Identify which cell holds the provided text, then report its (X, Y) central coordinate. 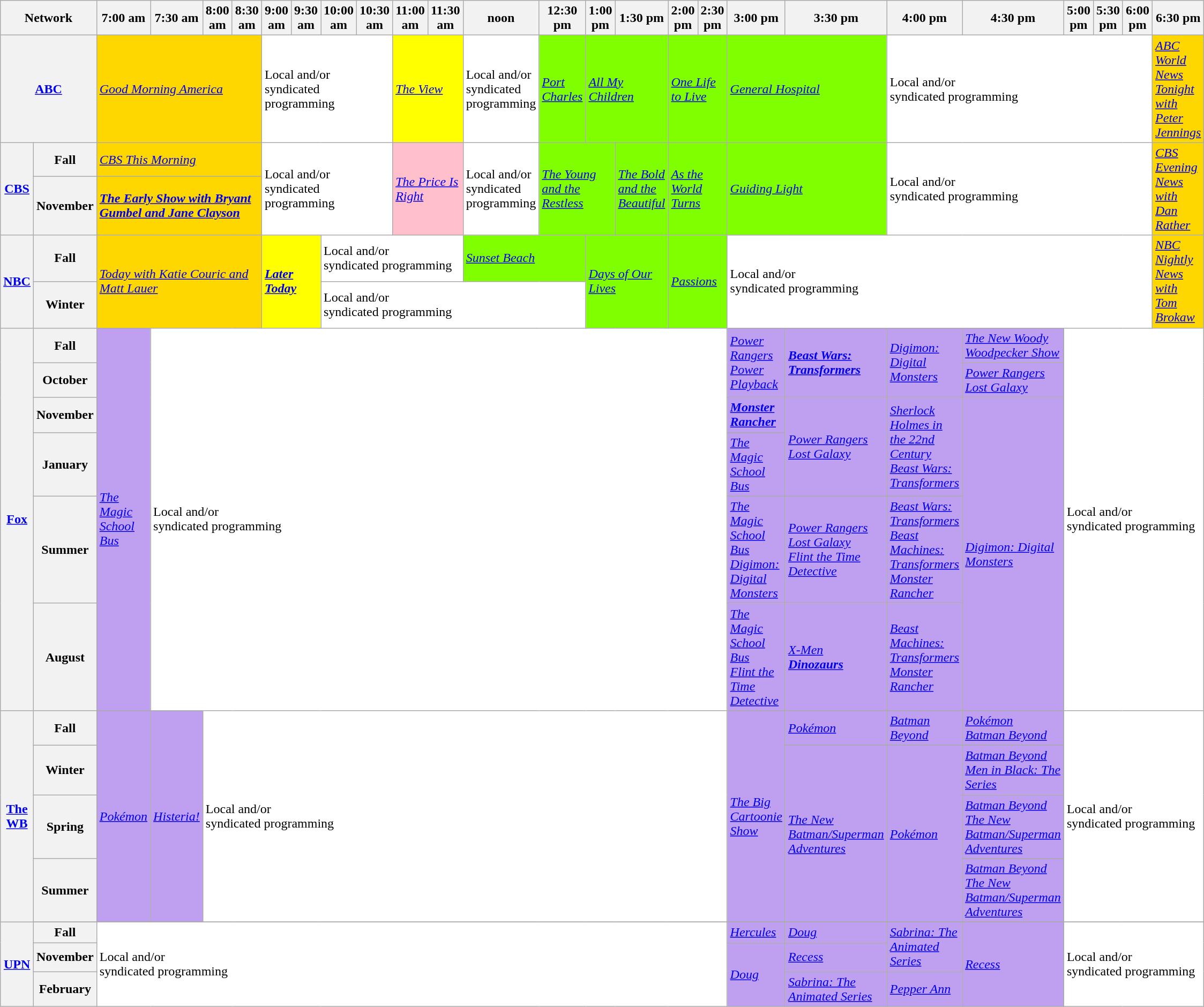
The Price Is Right (428, 189)
Pokémon Batman Beyond (1013, 727)
January (65, 464)
Pepper Ann (924, 989)
ABC (48, 89)
August (65, 657)
Guiding Light (807, 189)
ABC World News Tonight with Peter Jennings (1178, 89)
UPN (17, 964)
1:00 pm (600, 18)
The New Woody Woodpecker Show (1013, 345)
7:30 am (177, 18)
General Hospital (807, 89)
6:00 pm (1137, 18)
The Magic School Bus Flint the Time Detective (756, 657)
Power Rangers Lost Galaxy Flint the Time Detective (836, 550)
One Life to Live (698, 89)
Histeria! (177, 816)
Batman Beyond (924, 727)
Beast Wars: Transformers (836, 363)
As the World Turns (698, 189)
3:30 pm (836, 18)
Power Rangers Power Playback (756, 363)
11:00 am (410, 18)
Port Charles (563, 89)
Good Morning America (179, 89)
Passions (698, 282)
Beast Wars: Transformers Beast Machines: Transformers Monster Rancher (924, 550)
The Bold and the Beautiful (642, 189)
9:30 am (305, 18)
10:30 am (375, 18)
11:30 am (445, 18)
10:00 am (339, 18)
9:00 am (276, 18)
5:00 pm (1078, 18)
The Early Show with Bryant Gumbel and Jane Clayson (179, 206)
Spring (65, 827)
Fox (17, 519)
Later Today (291, 282)
7:00 am (123, 18)
noon (501, 18)
Hercules (756, 933)
Days of Our Lives (627, 282)
12:30 pm (563, 18)
CBS (17, 189)
Network (48, 18)
All My Children (627, 89)
2:30 pm (713, 18)
5:30 pm (1108, 18)
October (65, 380)
The WB (17, 816)
3:00 pm (756, 18)
Batman Beyond Men in Black: The Series (1013, 770)
Monster Rancher (756, 415)
The New Batman/Superman Adventures (836, 833)
CBS Evening News with Dan Rather (1178, 189)
The Big Cartoonie Show (756, 816)
6:30 pm (1178, 18)
The Young and the Restless (577, 189)
2:00 pm (683, 18)
8:30 am (246, 18)
The Magic School Bus Digimon: Digital Monsters (756, 550)
Sunset Beach (524, 258)
February (65, 989)
NBC (17, 282)
8:00 am (218, 18)
X-Men Dinozaurs (836, 657)
The View (428, 89)
1:30 pm (642, 18)
Today with Katie Couric and Matt Lauer (179, 282)
4:00 pm (924, 18)
4:30 pm (1013, 18)
NBC Nightly News with Tom Brokaw (1178, 282)
Sherlock Holmes in the 22nd Century Beast Wars: Transformers (924, 447)
Beast Machines: Transformers Monster Rancher (924, 657)
CBS This Morning (179, 160)
